Return the [X, Y] coordinate for the center point of the cell that contains the specified text.  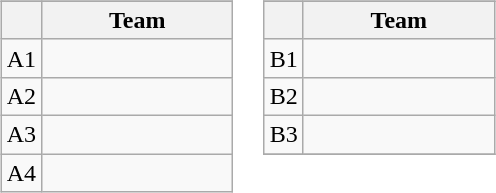
A1 [21, 58]
B1 [284, 58]
A2 [21, 96]
B2 [284, 96]
A3 [21, 134]
B3 [284, 134]
A4 [21, 173]
